Find where the given text appears and provide that cell's center as [X, Y] coordinate. 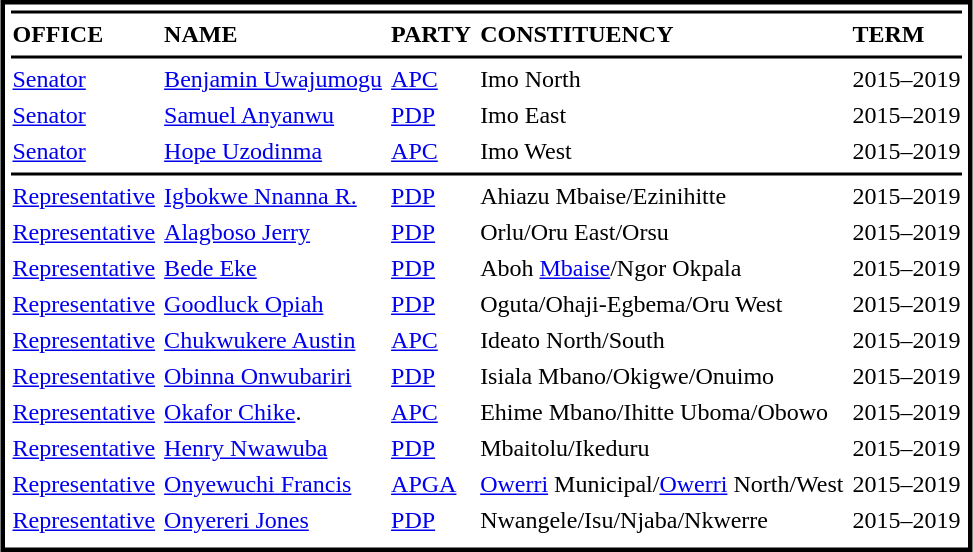
Onyewuchi Francis [274, 485]
Imo East [662, 115]
Aboh Mbaise/Ngor Okpala [662, 269]
Imo West [662, 151]
PARTY [432, 35]
Alagboso Jerry [274, 233]
Imo North [662, 79]
Nwangele/Isu/Njaba/Nkwerre [662, 521]
Chukwukere Austin [274, 341]
Orlu/Oru East/Orsu [662, 233]
Obinna Onwubariri [274, 377]
Bede Eke [274, 269]
NAME [274, 35]
Onyereri Jones [274, 521]
APGA [432, 485]
Oguta/Ohaji-Egbema/Oru West [662, 305]
Ehime Mbano/Ihitte Uboma/Obowo [662, 413]
Henry Nwawuba [274, 449]
Goodluck Opiah [274, 305]
Isiala Mbano/Okigwe/Onuimo [662, 377]
Ideato North/South [662, 341]
Igbokwe Nnanna R. [274, 197]
Samuel Anyanwu [274, 115]
Owerri Municipal/Owerri North/West [662, 485]
OFFICE [84, 35]
CONSTITUENCY [662, 35]
Okafor Chike. [274, 413]
TERM [906, 35]
Ahiazu Mbaise/Ezinihitte [662, 197]
Mbaitolu/Ikeduru [662, 449]
Hope Uzodinma [274, 151]
Benjamin Uwajumogu [274, 79]
